Search for the cell housing the specified text and yield its [X, Y] center coordinate. 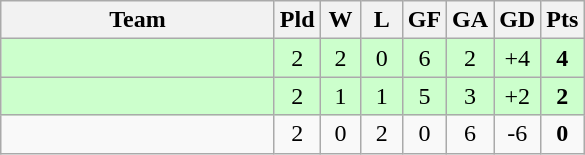
5 [424, 96]
4 [562, 58]
Pts [562, 20]
3 [470, 96]
GA [470, 20]
GD [518, 20]
Team [138, 20]
+4 [518, 58]
+2 [518, 96]
L [382, 20]
GF [424, 20]
W [340, 20]
-6 [518, 134]
Pld [297, 20]
